Detect which cell encompasses the target text, then output its [x, y] center coordinate. 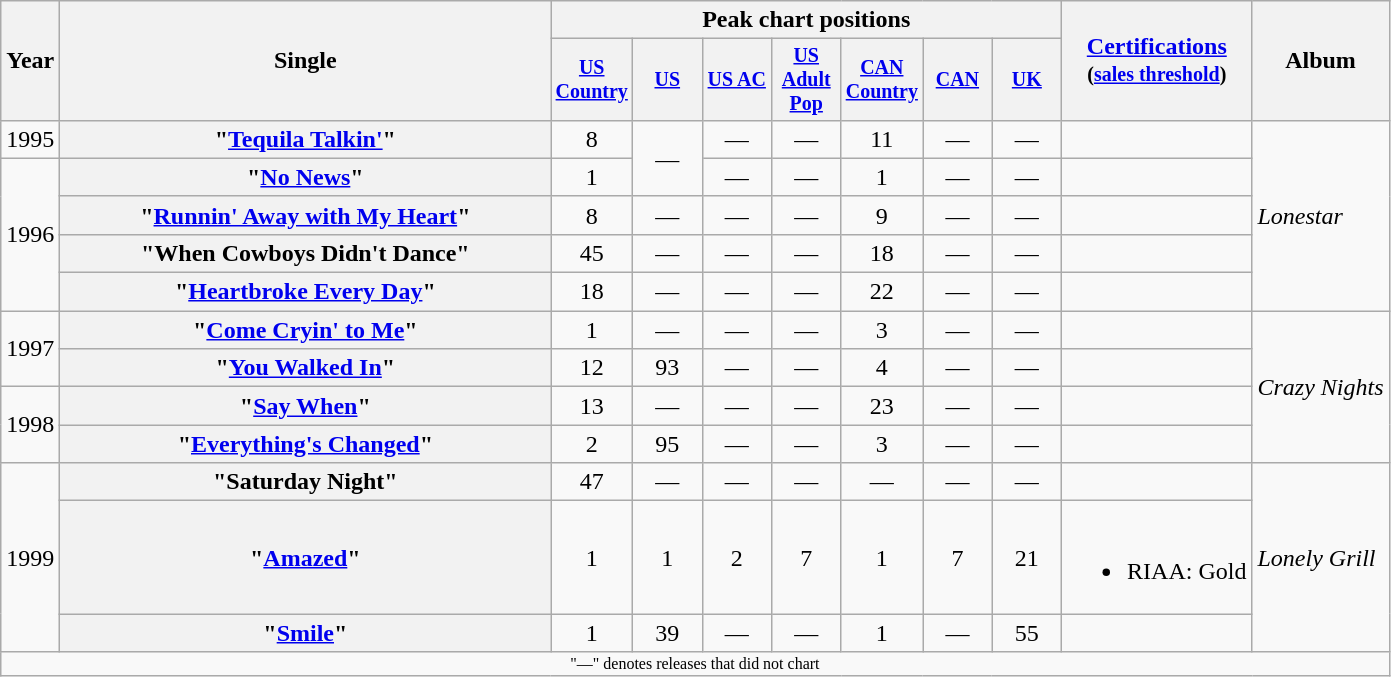
45 [592, 253]
93 [668, 368]
47 [592, 482]
13 [592, 406]
Certifications(sales threshold) [1157, 61]
1997 [30, 349]
"Amazed" [306, 558]
"You Walked In" [306, 368]
"Tequila Talkin'" [306, 139]
"Saturday Night" [306, 482]
"Smile" [306, 633]
55 [1026, 633]
CAN [958, 80]
4 [882, 368]
Crazy Nights [1320, 387]
"When Cowboys Didn't Dance" [306, 253]
21 [1026, 558]
RIAA: Gold [1157, 558]
1996 [30, 234]
1995 [30, 139]
US Adult Pop [806, 80]
"No News" [306, 177]
"Say When" [306, 406]
Lonely Grill [1320, 558]
US [668, 80]
Year [30, 61]
Peak chart positions [806, 20]
"Heartbroke Every Day" [306, 292]
1998 [30, 425]
9 [882, 215]
"—" denotes releases that did not chart [695, 664]
11 [882, 139]
1999 [30, 558]
95 [668, 444]
CAN Country [882, 80]
22 [882, 292]
Album [1320, 61]
39 [668, 633]
US AC [736, 80]
Lonestar [1320, 215]
"Everything's Changed" [306, 444]
"Come Cryin' to Me" [306, 330]
"Runnin' Away with My Heart" [306, 215]
23 [882, 406]
12 [592, 368]
US Country [592, 80]
UK [1026, 80]
Single [306, 61]
